Find where the given text appears and provide that cell's center as [X, Y] coordinate. 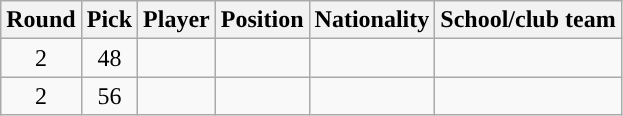
Nationality [372, 20]
48 [109, 58]
Player [177, 20]
School/club team [528, 20]
Round [41, 20]
Position [262, 20]
56 [109, 96]
Pick [109, 20]
